Output the [X, Y] coordinate of the center of the cell containing the given text.  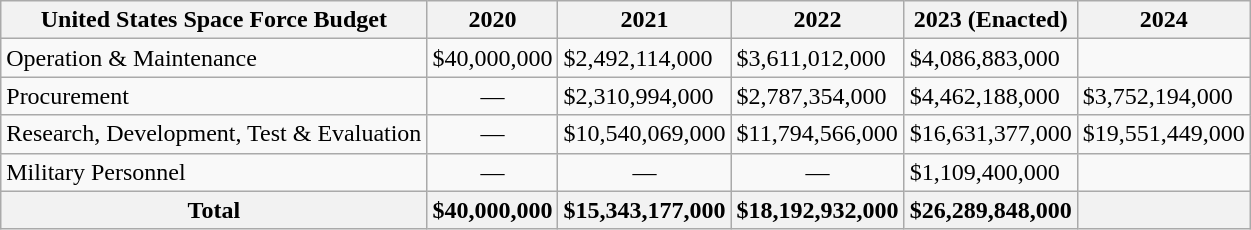
$16,631,377,000 [990, 134]
2020 [492, 20]
$4,086,883,000 [990, 58]
2022 [818, 20]
$11,794,566,000 [818, 134]
$3,752,194,000 [1164, 96]
Total [214, 210]
Operation & Maintenance [214, 58]
$2,492,114,000 [644, 58]
$3,611,012,000 [818, 58]
$2,787,354,000 [818, 96]
$10,540,069,000 [644, 134]
$2,310,994,000 [644, 96]
2024 [1164, 20]
$15,343,177,000 [644, 210]
2023 (Enacted) [990, 20]
United States Space Force Budget [214, 20]
Procurement [214, 96]
2021 [644, 20]
$4,462,188,000 [990, 96]
$19,551,449,000 [1164, 134]
$1,109,400,000 [990, 172]
Research, Development, Test & Evaluation [214, 134]
$26,289,848,000 [990, 210]
$18,192,932,000 [818, 210]
Military Personnel [214, 172]
